Detect which cell encompasses the target text, then output its [x, y] center coordinate. 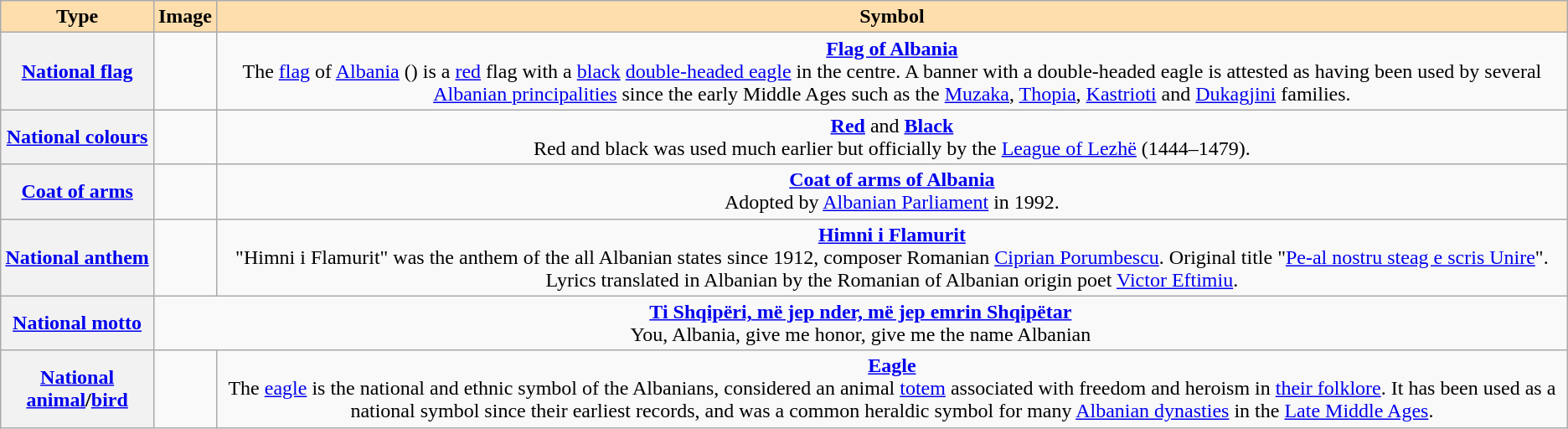
Type [77, 17]
National animal/bird [77, 389]
Symbol [893, 17]
National colours [77, 137]
Ti Shqipëri, më jep nder, më jep emrin ShqipëtarYou, Albania, give me honor, give me the name Albanian [860, 323]
Coat of arms of AlbaniaAdopted by Albanian Parliament in 1992. [893, 191]
Red and BlackRed and black was used much earlier but officially by the League of Lezhë (1444–1479). [893, 137]
National anthem [77, 257]
National flag [77, 71]
Image [184, 17]
Coat of arms [77, 191]
National motto [77, 323]
